Locate the cell with the specified text and output its [x, y] center coordinate. 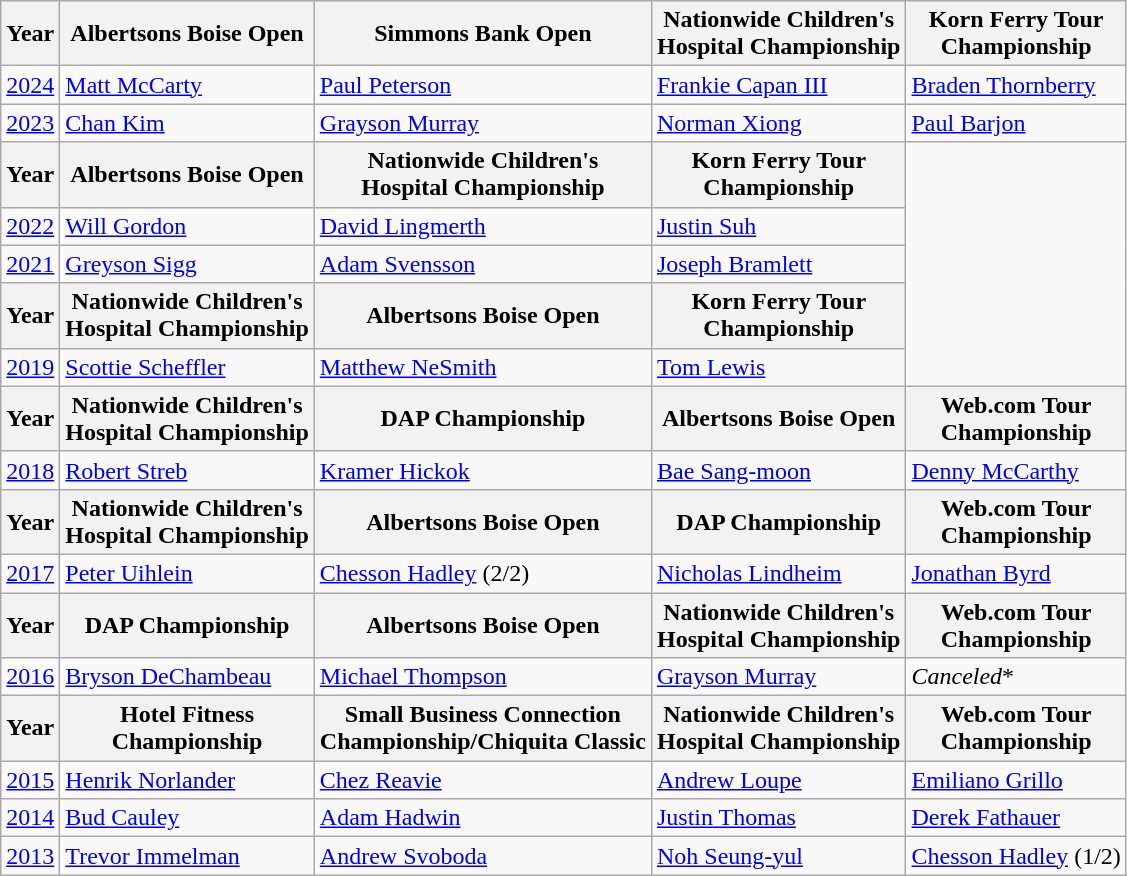
Bryson DeChambeau [187, 677]
Hotel FitnessChampionship [187, 728]
Bud Cauley [187, 818]
Andrew Svoboda [482, 856]
Chesson Hadley (2/2) [482, 573]
2016 [30, 677]
Adam Svensson [482, 264]
David Lingmerth [482, 226]
Emiliano Grillo [1016, 780]
Tom Lewis [778, 367]
2022 [30, 226]
Jonathan Byrd [1016, 573]
Greyson Sigg [187, 264]
Will Gordon [187, 226]
Justin Thomas [778, 818]
Adam Hadwin [482, 818]
2021 [30, 264]
Scottie Scheffler [187, 367]
2013 [30, 856]
Michael Thompson [482, 677]
Denny McCarthy [1016, 470]
Simmons Bank Open [482, 34]
Peter Uihlein [187, 573]
2019 [30, 367]
Derek Fathauer [1016, 818]
Matthew NeSmith [482, 367]
2023 [30, 123]
Canceled* [1016, 677]
2024 [30, 85]
Small Business ConnectionChampionship/Chiquita Classic [482, 728]
Paul Peterson [482, 85]
Paul Barjon [1016, 123]
Nicholas Lindheim [778, 573]
2014 [30, 818]
Joseph Bramlett [778, 264]
Chan Kim [187, 123]
Justin Suh [778, 226]
2018 [30, 470]
Norman Xiong [778, 123]
Matt McCarty [187, 85]
Trevor Immelman [187, 856]
Frankie Capan III [778, 85]
Chez Reavie [482, 780]
Kramer Hickok [482, 470]
2017 [30, 573]
Henrik Norlander [187, 780]
Noh Seung-yul [778, 856]
2015 [30, 780]
Bae Sang-moon [778, 470]
Robert Streb [187, 470]
Braden Thornberry [1016, 85]
Andrew Loupe [778, 780]
Chesson Hadley (1/2) [1016, 856]
